Identify which cell holds the provided text, then report its [x, y] central coordinate. 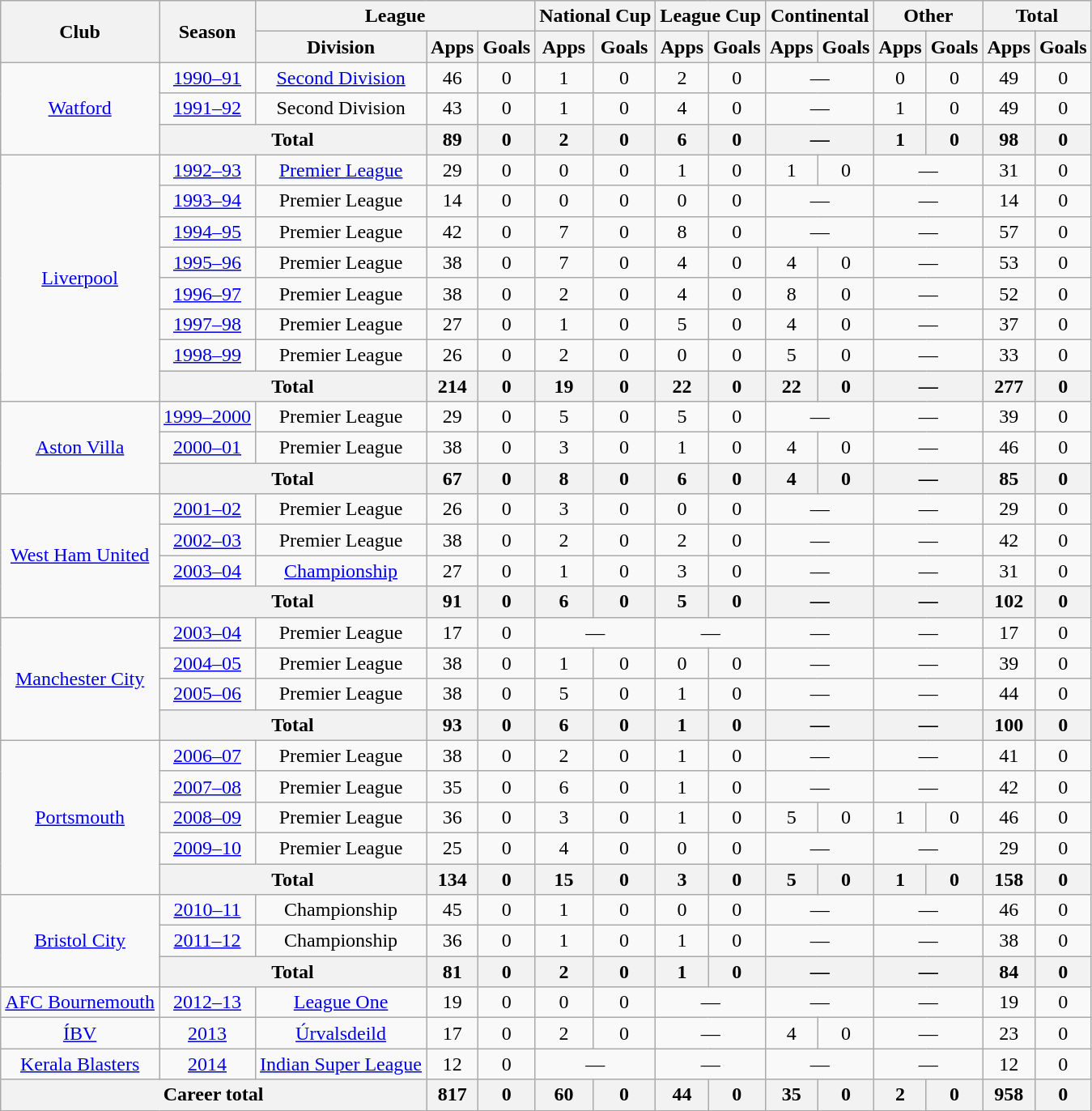
Portsmouth [80, 817]
2009–10 [207, 848]
2014 [207, 1064]
2012–13 [207, 1002]
53 [1009, 262]
Kerala Blasters [80, 1064]
81 [453, 972]
League [395, 16]
Indian Super League [342, 1064]
43 [453, 109]
25 [453, 848]
1999–2000 [207, 417]
Career total [214, 1095]
Liverpool [80, 278]
84 [1009, 972]
League Cup [711, 16]
Úrvalsdeild [342, 1033]
2013 [207, 1033]
2008–09 [207, 817]
Other [928, 16]
277 [1009, 386]
67 [453, 479]
60 [564, 1095]
1995–96 [207, 262]
37 [1009, 324]
Division [342, 47]
West Ham United [80, 555]
1992–93 [207, 170]
2010–11 [207, 910]
ÍBV [80, 1033]
2001–02 [207, 509]
2004–05 [207, 663]
Manchester City [80, 679]
League One [342, 1002]
1994–95 [207, 232]
Club [80, 32]
1991–92 [207, 109]
Aston Villa [80, 448]
Season [207, 32]
958 [1009, 1095]
817 [453, 1095]
1990–91 [207, 78]
41 [1009, 756]
93 [453, 725]
15 [564, 879]
45 [453, 910]
23 [1009, 1033]
2000–01 [207, 448]
52 [1009, 293]
1993–94 [207, 201]
Watford [80, 109]
102 [1009, 602]
100 [1009, 725]
85 [1009, 479]
89 [453, 139]
158 [1009, 879]
1997–98 [207, 324]
Continental [820, 16]
Bristol City [80, 941]
98 [1009, 139]
2002–03 [207, 540]
33 [1009, 355]
2005–06 [207, 694]
2011–12 [207, 941]
1996–97 [207, 293]
91 [453, 602]
2006–07 [207, 756]
1998–99 [207, 355]
National Cup [596, 16]
2007–08 [207, 786]
57 [1009, 232]
134 [453, 879]
214 [453, 386]
AFC Bournemouth [80, 1002]
